Extract the [X, Y] coordinate from the center of the cell holding the provided text.  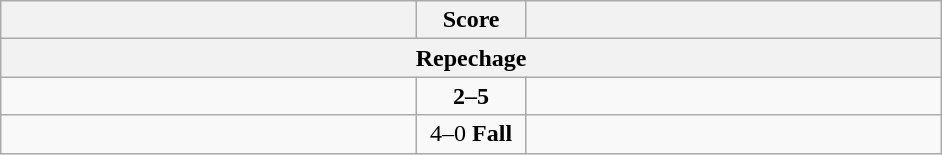
4–0 Fall [472, 134]
Repechage [472, 58]
Score [472, 20]
2–5 [472, 96]
